Scan for the cell matching the given text and deliver its (x, y) coordinate at center. 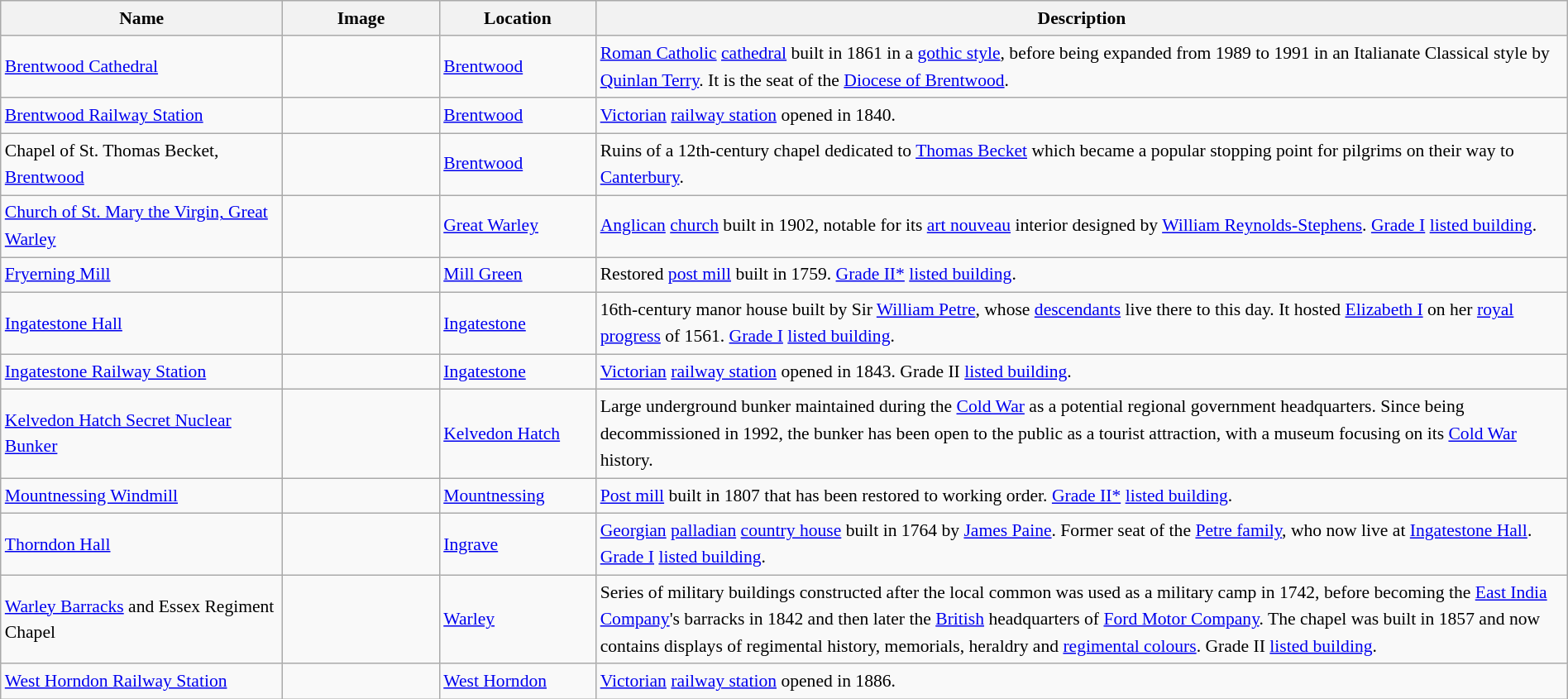
Kelvedon Hatch Secret Nuclear Bunker (142, 433)
Image (361, 18)
Ingrave (518, 544)
Ingatestone Railway Station (142, 372)
Mill Green (518, 275)
Name (142, 18)
Ingatestone Hall (142, 323)
Ruins of a 12th-century chapel dedicated to Thomas Becket which became a popular stopping point for pilgrims on their way to Canterbury. (1082, 164)
Victorian railway station opened in 1843. Grade II listed building. (1082, 372)
Description (1082, 18)
Church of St. Mary the Virgin, Great Warley (142, 227)
Chapel of St. Thomas Becket, Brentwood (142, 164)
Fryerning Mill (142, 275)
Warley Barracks and Essex Regiment Chapel (142, 620)
Thorndon Hall (142, 544)
Great Warley (518, 227)
Kelvedon Hatch (518, 433)
Anglican church built in 1902, notable for its art nouveau interior designed by William Reynolds-Stephens. Grade I listed building. (1082, 227)
Warley (518, 620)
Brentwood Railway Station (142, 116)
Restored post mill built in 1759. Grade II* listed building. (1082, 275)
Brentwood Cathedral (142, 68)
Victorian railway station opened in 1840. (1082, 116)
Mountnessing (518, 496)
Mountnessing Windmill (142, 496)
Post mill built in 1807 that has been restored to working order. Grade II* listed building. (1082, 496)
Location (518, 18)
